Return [x, y] of the center of cell containing provided text 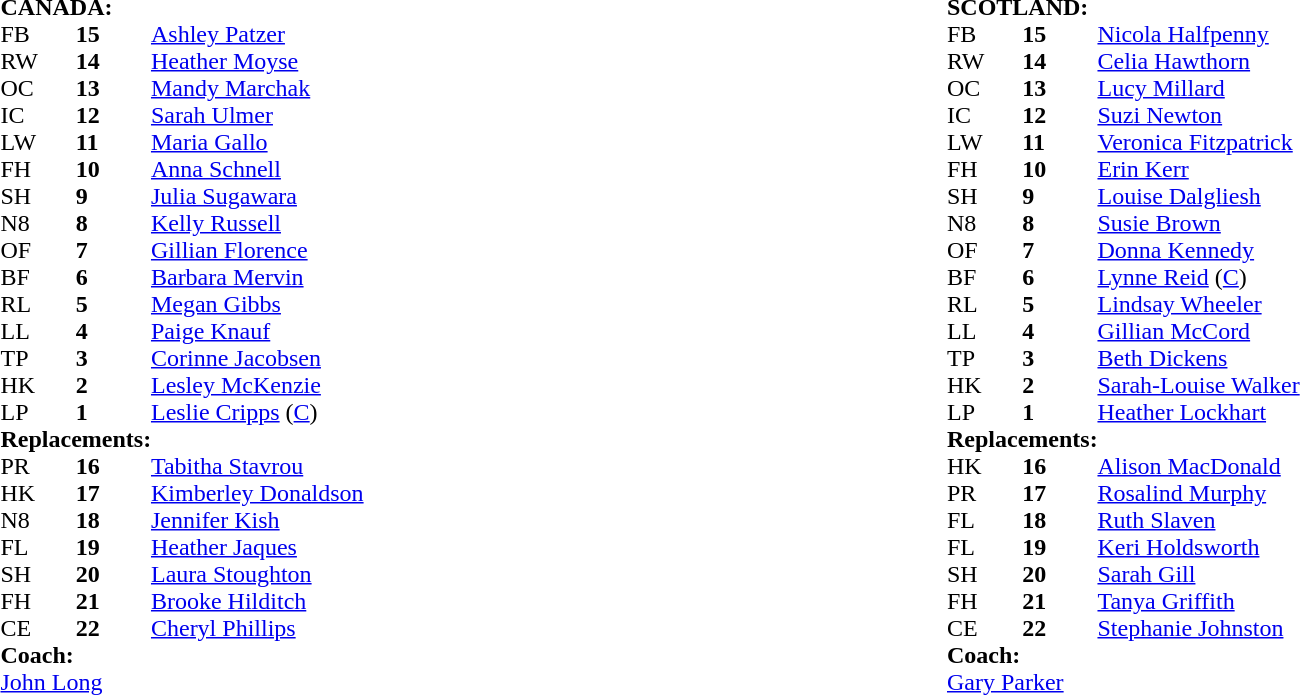
Corinne Jacobsen [348, 358]
Paige Knauf [348, 332]
Anna Schnell [348, 170]
Mandy Marchak [348, 88]
Kimberley Donaldson [348, 494]
Heather Jaques [348, 548]
John Long [470, 682]
Sarah Ulmer [348, 116]
Cheryl Phillips [348, 628]
Maria Gallo [348, 142]
Ashley Patzer [348, 34]
Lesley McKenzie [348, 386]
Tabitha Stavrou [348, 466]
Brooke Hilditch [348, 602]
Megan Gibbs [348, 304]
Julia Sugawara [348, 196]
Barbara Mervin [348, 278]
Leslie Cripps (C) [348, 412]
Coach: [470, 656]
Kelly Russell [348, 224]
Gillian Florence [348, 250]
Heather Moyse [348, 62]
Replacements: [470, 440]
Laura Stoughton [348, 574]
Jennifer Kish [348, 520]
